Provide the (X, Y) coordinate of the cell's center where the given text is located.  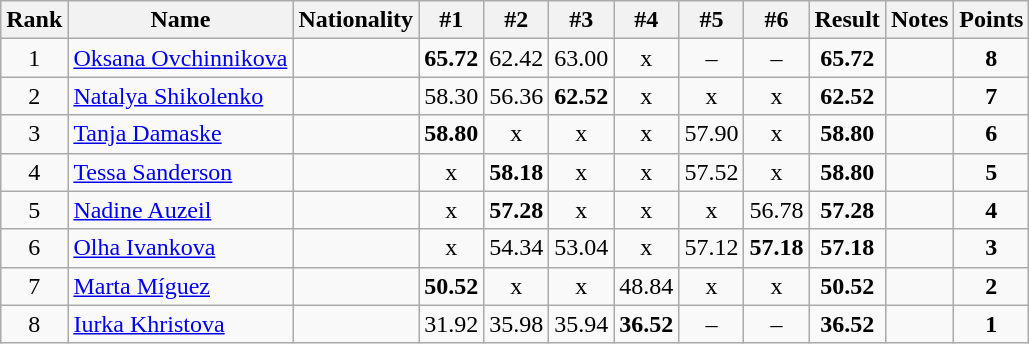
Oksana Ovchinnikova (180, 58)
57.52 (712, 172)
56.78 (776, 210)
#2 (516, 20)
63.00 (582, 58)
48.84 (646, 286)
58.18 (516, 172)
Notes (919, 20)
#3 (582, 20)
#1 (452, 20)
Rank (34, 20)
Tessa Sanderson (180, 172)
Tanja Damaske (180, 134)
Nationality (356, 20)
#5 (712, 20)
Name (180, 20)
Marta Míguez (180, 286)
56.36 (516, 96)
#4 (646, 20)
31.92 (452, 324)
Result (847, 20)
Nadine Auzeil (180, 210)
57.90 (712, 134)
54.34 (516, 248)
Natalya Shikolenko (180, 96)
62.42 (516, 58)
35.98 (516, 324)
Iurka Khristova (180, 324)
58.30 (452, 96)
35.94 (582, 324)
Olha Ivankova (180, 248)
Points (992, 20)
#6 (776, 20)
53.04 (582, 248)
57.12 (712, 248)
